From the cell containing the given text, extract its center point as (x, y) coordinate. 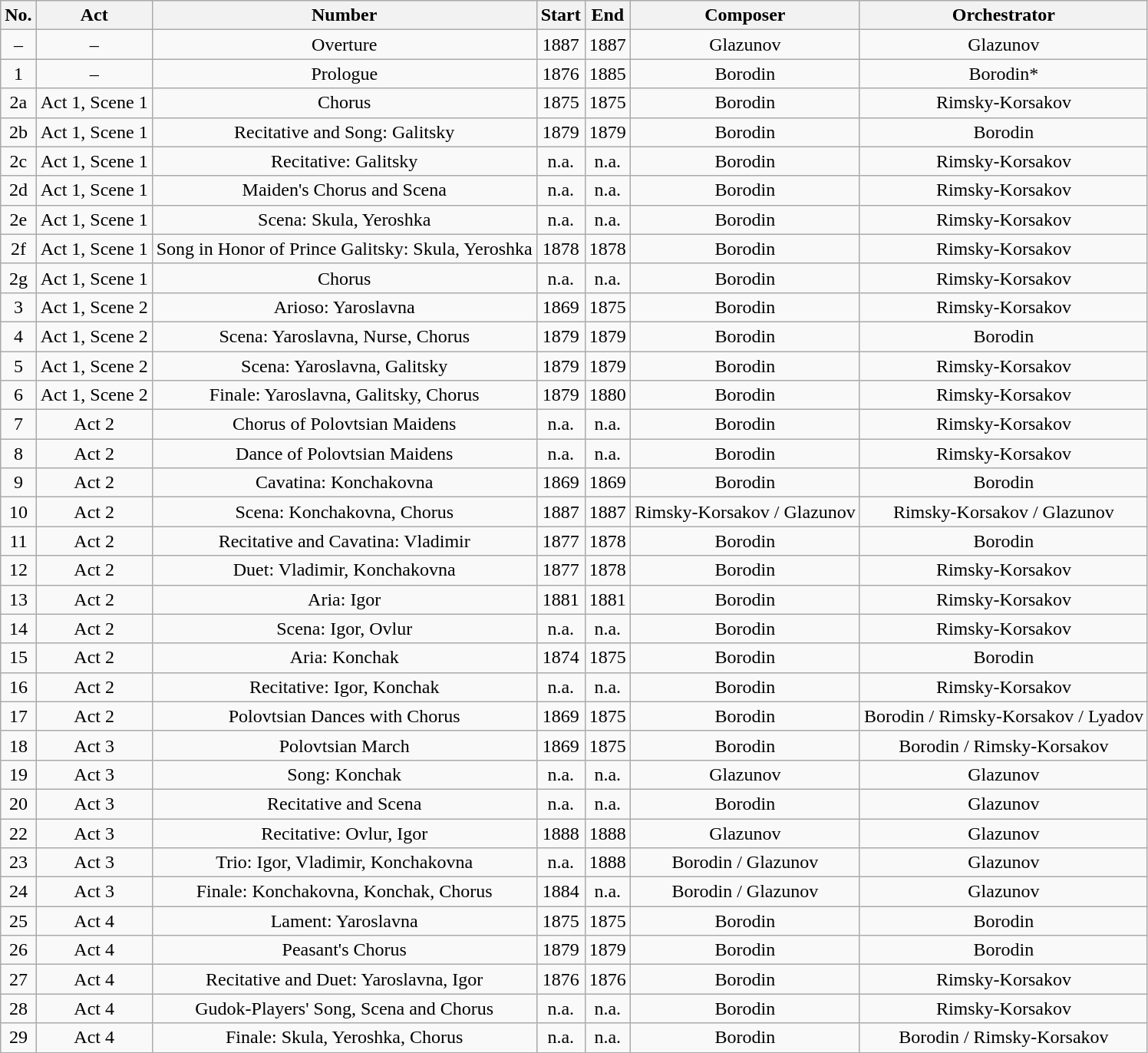
Composer (744, 15)
Prologue (344, 74)
17 (18, 716)
Lament: Yaroslavna (344, 921)
Song in Honor of Prince Galitsky: Skula, Yeroshka (344, 249)
Finale: Skula, Yeroshka, Chorus (344, 1038)
12 (18, 570)
Maiden's Chorus and Scena (344, 190)
16 (18, 687)
2e (18, 220)
Aria: Igor (344, 599)
6 (18, 395)
1874 (560, 658)
19 (18, 774)
28 (18, 1008)
15 (18, 658)
Borodin / Rimsky-Korsakov / Lyadov (1004, 716)
Song: Konchak (344, 774)
Polovtsian March (344, 745)
Dance of Polovtsian Maidens (344, 454)
Duet: Vladimir, Konchakovna (344, 570)
Scena: Igor, Ovlur (344, 629)
23 (18, 863)
3 (18, 307)
Aria: Konchak (344, 658)
25 (18, 921)
Trio: Igor, Vladimir, Konchakovna (344, 863)
7 (18, 424)
Recitative and Scena (344, 804)
Polovtsian Dances with Chorus (344, 716)
No. (18, 15)
Borodin* (1004, 74)
2d (18, 190)
2g (18, 278)
Number (344, 15)
1880 (608, 395)
1884 (560, 892)
Finale: Konchakovna, Konchak, Chorus (344, 892)
Recitative: Galitsky (344, 161)
8 (18, 454)
22 (18, 833)
Recitative and Song: Galitsky (344, 132)
2f (18, 249)
Recitative: Igor, Konchak (344, 687)
2a (18, 103)
24 (18, 892)
9 (18, 483)
Arioso: Yaroslavna (344, 307)
End (608, 15)
Gudok-Players' Song, Scena and Chorus (344, 1008)
27 (18, 979)
Peasant's Chorus (344, 950)
Scena: Yaroslavna, Galitsky (344, 366)
20 (18, 804)
5 (18, 366)
29 (18, 1038)
14 (18, 629)
Finale: Yaroslavna, Galitsky, Chorus (344, 395)
Start (560, 15)
Scena: Konchakovna, Chorus (344, 512)
Overture (344, 45)
Cavatina: Konchakovna (344, 483)
13 (18, 599)
10 (18, 512)
Orchestrator (1004, 15)
18 (18, 745)
Scena: Skula, Yeroshka (344, 220)
2c (18, 161)
Scena: Yaroslavna, Nurse, Chorus (344, 336)
Act (94, 15)
2b (18, 132)
1 (18, 74)
Recitative: Ovlur, Igor (344, 833)
Recitative and Duet: Yaroslavna, Igor (344, 979)
Chorus of Polovtsian Maidens (344, 424)
11 (18, 541)
4 (18, 336)
Recitative and Cavatina: Vladimir (344, 541)
1885 (608, 74)
26 (18, 950)
